Identify which cell holds the provided text, then report its (x, y) central coordinate. 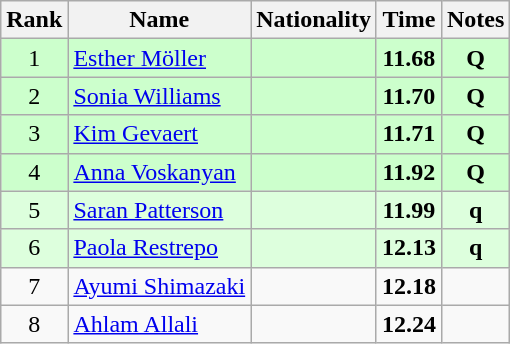
Time (408, 20)
5 (34, 210)
Saran Patterson (160, 210)
Notes (475, 20)
Anna Voskanyan (160, 172)
2 (34, 96)
Kim Gevaert (160, 134)
7 (34, 286)
Ahlam Allali (160, 324)
1 (34, 58)
11.71 (408, 134)
11.92 (408, 172)
6 (34, 248)
4 (34, 172)
12.13 (408, 248)
Paola Restrepo (160, 248)
12.18 (408, 286)
Ayumi Shimazaki (160, 286)
Name (160, 20)
11.68 (408, 58)
12.24 (408, 324)
Nationality (314, 20)
8 (34, 324)
11.70 (408, 96)
3 (34, 134)
Rank (34, 20)
Esther Möller (160, 58)
11.99 (408, 210)
Sonia Williams (160, 96)
